Locate the cell with the specified text and output its [X, Y] center coordinate. 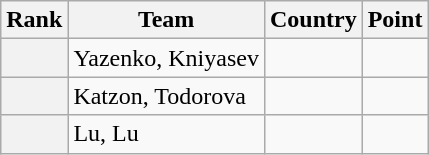
Country [313, 20]
Lu, Lu [166, 134]
Team [166, 20]
Katzon, Todorova [166, 96]
Point [395, 20]
Rank [34, 20]
Yazenko, Kniyasev [166, 58]
